Provide the (X, Y) coordinate of the cell's center where the given text is located.  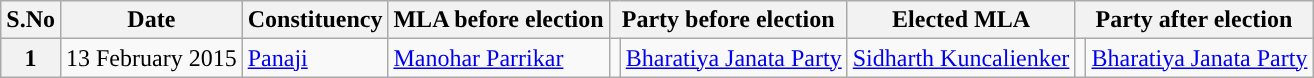
Manohar Parrikar (498, 58)
1 (31, 58)
Elected MLA (961, 20)
Sidharth Kuncalienker (961, 58)
Party before election (728, 20)
Party after election (1194, 20)
S.No (31, 20)
MLA before election (498, 20)
Constituency (315, 20)
Date (151, 20)
Panaji (315, 58)
13 February 2015 (151, 58)
